Determine the (X, Y) coordinate at the center of the cell enclosing the given text.  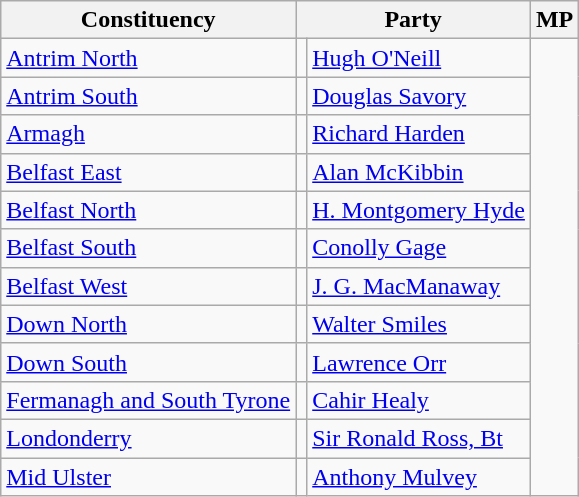
Antrim South (148, 96)
Conolly Gage (419, 248)
Walter Smiles (419, 324)
Mid Ulster (148, 477)
Hugh O'Neill (419, 58)
H. Montgomery Hyde (419, 210)
Alan McKibbin (419, 172)
Cahir Healy (419, 400)
Belfast West (148, 286)
Party (414, 20)
Down South (148, 362)
Anthony Mulvey (419, 477)
Belfast South (148, 248)
Londonderry (148, 438)
Lawrence Orr (419, 362)
Armagh (148, 134)
Fermanagh and South Tyrone (148, 400)
Douglas Savory (419, 96)
Belfast East (148, 172)
Antrim North (148, 58)
J. G. MacManaway (419, 286)
Sir Ronald Ross, Bt (419, 438)
Down North (148, 324)
Belfast North (148, 210)
MP (554, 20)
Richard Harden (419, 134)
Constituency (148, 20)
